Pinpoint the cell where the given text exists, returning its (X, Y) midpoint coordinate. 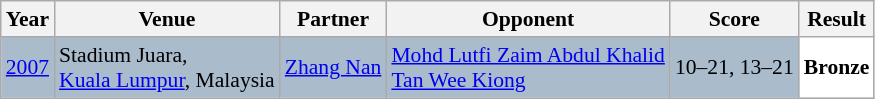
2007 (28, 68)
Bronze (837, 68)
Mohd Lutfi Zaim Abdul Khalid Tan Wee Kiong (528, 68)
Stadium Juara,Kuala Lumpur, Malaysia (167, 68)
Year (28, 19)
Score (734, 19)
Zhang Nan (334, 68)
Result (837, 19)
10–21, 13–21 (734, 68)
Opponent (528, 19)
Partner (334, 19)
Venue (167, 19)
